Extract the (X, Y) coordinate from the center of the cell holding the provided text.  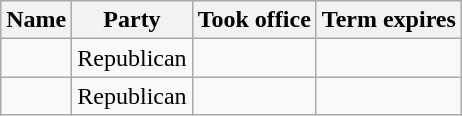
Name (36, 20)
Party (132, 20)
Took office (254, 20)
Term expires (388, 20)
